Extract the (X, Y) coordinate from the center of the cell holding the provided text.  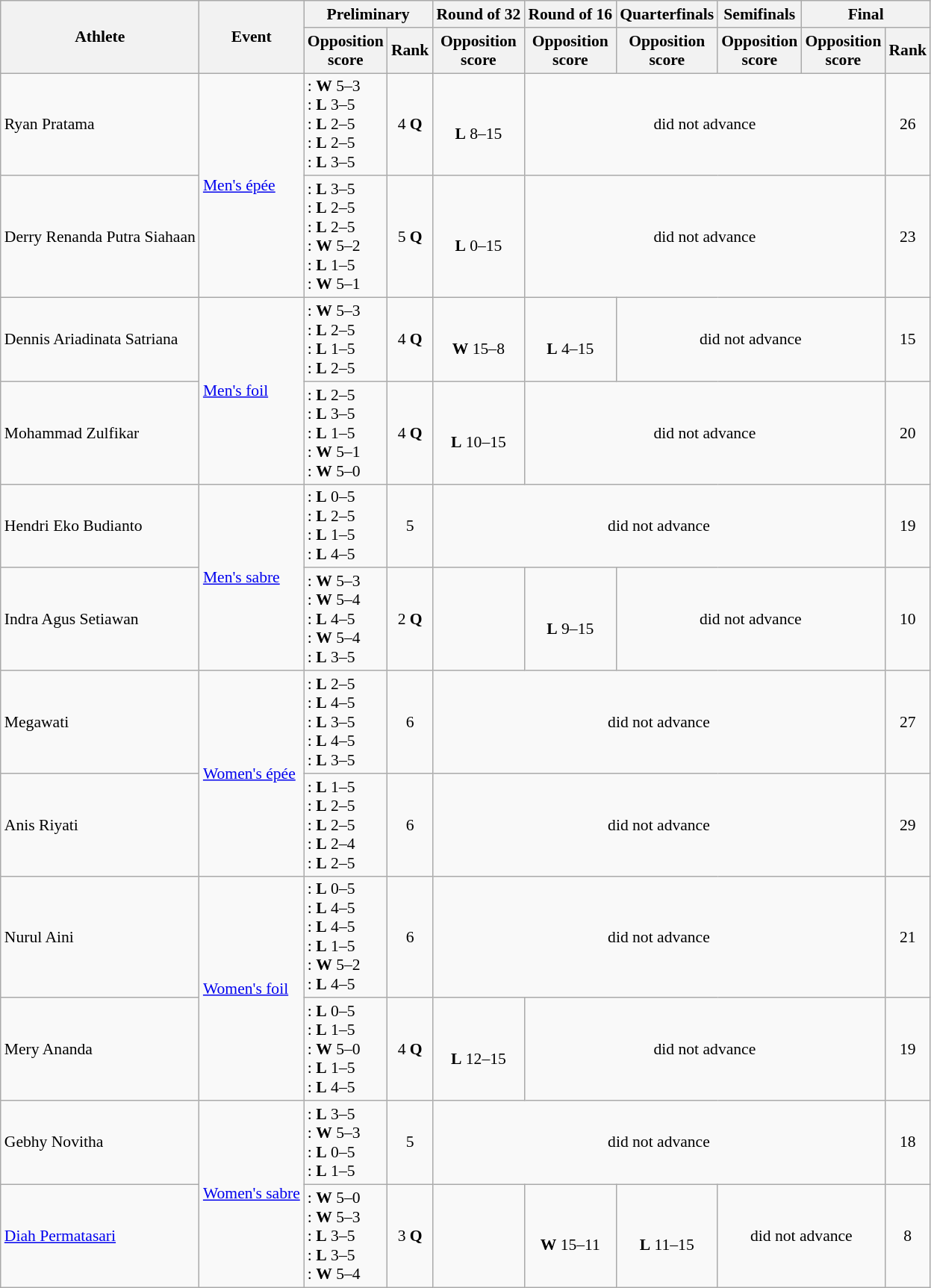
Men's épée (252, 185)
8 (908, 1236)
Women's épée (252, 774)
W 15–11 (570, 1236)
Men's sabre (252, 577)
: W 5–0: W 5–3: L 3–5: L 3–5: W 5–4 (346, 1236)
23 (908, 237)
Indra Agus Setiawan (100, 620)
: W 5–3: W 5–4: L 4–5: W 5–4: L 3–5 (346, 620)
3 Q (411, 1236)
Dennis Ariadinata Satriana (100, 340)
Hendri Eko Budianto (100, 526)
L 0–15 (478, 237)
5 Q (411, 237)
27 (908, 722)
Women's foil (252, 989)
Mohammad Zulfikar (100, 433)
: L 0–5: L 2–5: L 1–5: L 4–5 (346, 526)
: W 5–3: L 3–5: L 2–5: L 2–5: L 3–5 (346, 125)
Athlete (100, 37)
Quarterfinals (667, 14)
: L 2–5: L 4–5: L 3–5: L 4–5: L 3–5 (346, 722)
2 Q (411, 620)
15 (908, 340)
Round of 16 (570, 14)
Men's foil (252, 391)
Megawati (100, 722)
: L 0–5: L 1–5: W 5–0: L 1–5: L 4–5 (346, 1050)
10 (908, 620)
Derry Renanda Putra Siahaan (100, 237)
L 8–15 (478, 125)
20 (908, 433)
Round of 32 (478, 14)
: W 5–3: L 2–5: L 1–5: L 2–5 (346, 340)
Ryan Pratama (100, 125)
Diah Permatasari (100, 1236)
L 9–15 (570, 620)
21 (908, 936)
18 (908, 1142)
Mery Ananda (100, 1050)
Gebhy Novitha (100, 1142)
Event (252, 37)
Final (866, 14)
: L 2–5: L 3–5: L 1–5: W 5–1: W 5–0 (346, 433)
Anis Riyati (100, 825)
L 4–15 (570, 340)
: L 0–5: L 4–5: L 4–5: L 1–5: W 5–2: L 4–5 (346, 936)
L 10–15 (478, 433)
L 12–15 (478, 1050)
: L 1–5: L 2–5: L 2–5: L 2–4: L 2–5 (346, 825)
Nurul Aini (100, 936)
26 (908, 125)
Semifinals (759, 14)
Preliminary (369, 14)
: L 3–5: W 5–3: L 0–5: L 1–5 (346, 1142)
29 (908, 825)
W 15–8 (478, 340)
L 11–15 (667, 1236)
Women's sabre (252, 1194)
: L 3–5: L 2–5: L 2–5: W 5–2: L 1–5: W 5–1 (346, 237)
